Capture the cell that displays the provided text and extract its (X, Y) central coordinate. 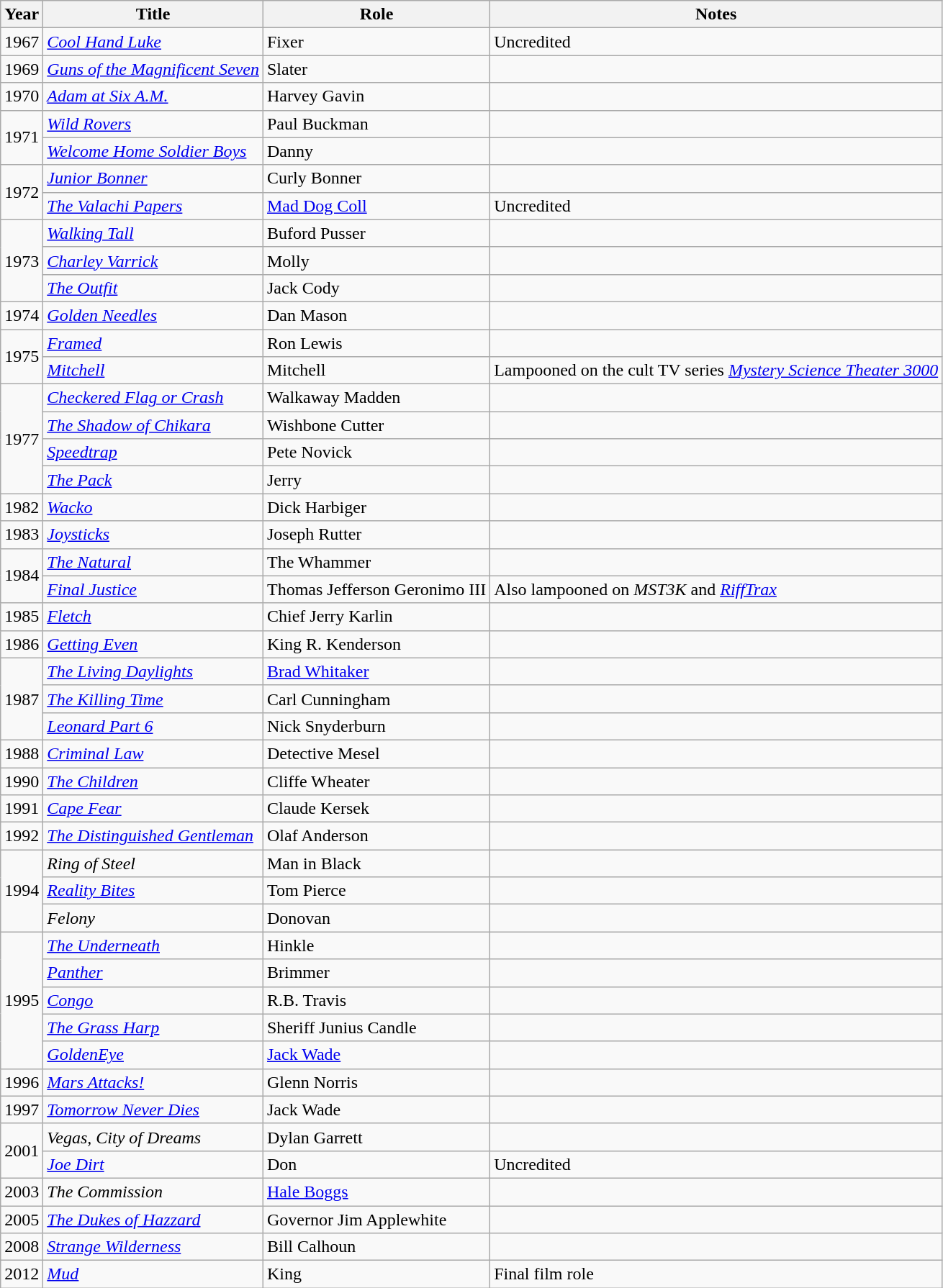
Checkered Flag or Crash (153, 398)
Molly (376, 260)
Tomorrow Never Dies (153, 1110)
Paul Buckman (376, 124)
Wishbone Cutter (376, 425)
Harvey Gavin (376, 96)
1997 (22, 1110)
2003 (22, 1192)
Also lampooned on MST3K and RiffTrax (716, 589)
1975 (22, 357)
1983 (22, 535)
Panther (153, 973)
Welcome Home Soldier Boys (153, 151)
Cape Fear (153, 809)
1991 (22, 809)
Vegas, City of Dreams (153, 1137)
The Pack (153, 480)
GoldenEye (153, 1055)
Dick Harbiger (376, 507)
1970 (22, 96)
Joysticks (153, 535)
Final film role (716, 1274)
1967 (22, 42)
Mad Dog Coll (376, 206)
2001 (22, 1151)
1987 (22, 699)
Speedtrap (153, 453)
Hale Boggs (376, 1192)
Sheriff Junius Candle (376, 1028)
Carl Cunningham (376, 699)
2012 (22, 1274)
Adam at Six A.M. (153, 96)
Wild Rovers (153, 124)
The Natural (153, 562)
1971 (22, 137)
Wacko (153, 507)
1977 (22, 439)
Detective Mesel (376, 753)
1990 (22, 781)
Joe Dirt (153, 1164)
Glenn Norris (376, 1082)
Guns of the Magnificent Seven (153, 69)
Framed (153, 343)
The Children (153, 781)
Criminal Law (153, 753)
Congo (153, 1000)
Fixer (376, 42)
1995 (22, 1000)
1994 (22, 891)
Reality Bites (153, 891)
Tom Pierce (376, 891)
The Commission (153, 1192)
Danny (376, 151)
Hinkle (376, 945)
1992 (22, 836)
King (376, 1274)
Governor Jim Applewhite (376, 1220)
The Valachi Papers (153, 206)
Thomas Jefferson Geronimo III (376, 589)
Curly Bonner (376, 178)
Charley Varrick (153, 260)
Joseph Rutter (376, 535)
The Dukes of Hazzard (153, 1220)
1969 (22, 69)
Strange Wilderness (153, 1247)
Claude Kersek (376, 809)
Lampooned on the cult TV series Mystery Science Theater 3000 (716, 371)
The Grass Harp (153, 1028)
Don (376, 1164)
The Shadow of Chikara (153, 425)
Golden Needles (153, 315)
Cliffe Wheater (376, 781)
1984 (22, 576)
Man in Black (376, 863)
Year (22, 14)
Felony (153, 918)
The Whammer (376, 562)
The Distinguished Gentleman (153, 836)
The Living Daylights (153, 671)
1985 (22, 617)
Ron Lewis (376, 343)
Brimmer (376, 973)
Junior Bonner (153, 178)
Chief Jerry Karlin (376, 617)
Jerry (376, 480)
Buford Pusser (376, 233)
Dylan Garrett (376, 1137)
1986 (22, 644)
Cool Hand Luke (153, 42)
R.B. Travis (376, 1000)
1982 (22, 507)
Notes (716, 14)
Ring of Steel (153, 863)
2005 (22, 1220)
The Outfit (153, 288)
Mud (153, 1274)
Bill Calhoun (376, 1247)
1996 (22, 1082)
Leonard Part 6 (153, 726)
Nick Snyderburn (376, 726)
Olaf Anderson (376, 836)
King R. Kenderson (376, 644)
Jack Cody (376, 288)
Title (153, 14)
1973 (22, 260)
Walking Tall (153, 233)
1974 (22, 315)
Fletch (153, 617)
Donovan (376, 918)
Dan Mason (376, 315)
Role (376, 14)
The Underneath (153, 945)
Brad Whitaker (376, 671)
Walkaway Madden (376, 398)
Slater (376, 69)
2008 (22, 1247)
Mars Attacks! (153, 1082)
Getting Even (153, 644)
1972 (22, 192)
The Killing Time (153, 699)
Pete Novick (376, 453)
1988 (22, 753)
Final Justice (153, 589)
